Search for the cell housing the specified text and yield its (x, y) center coordinate. 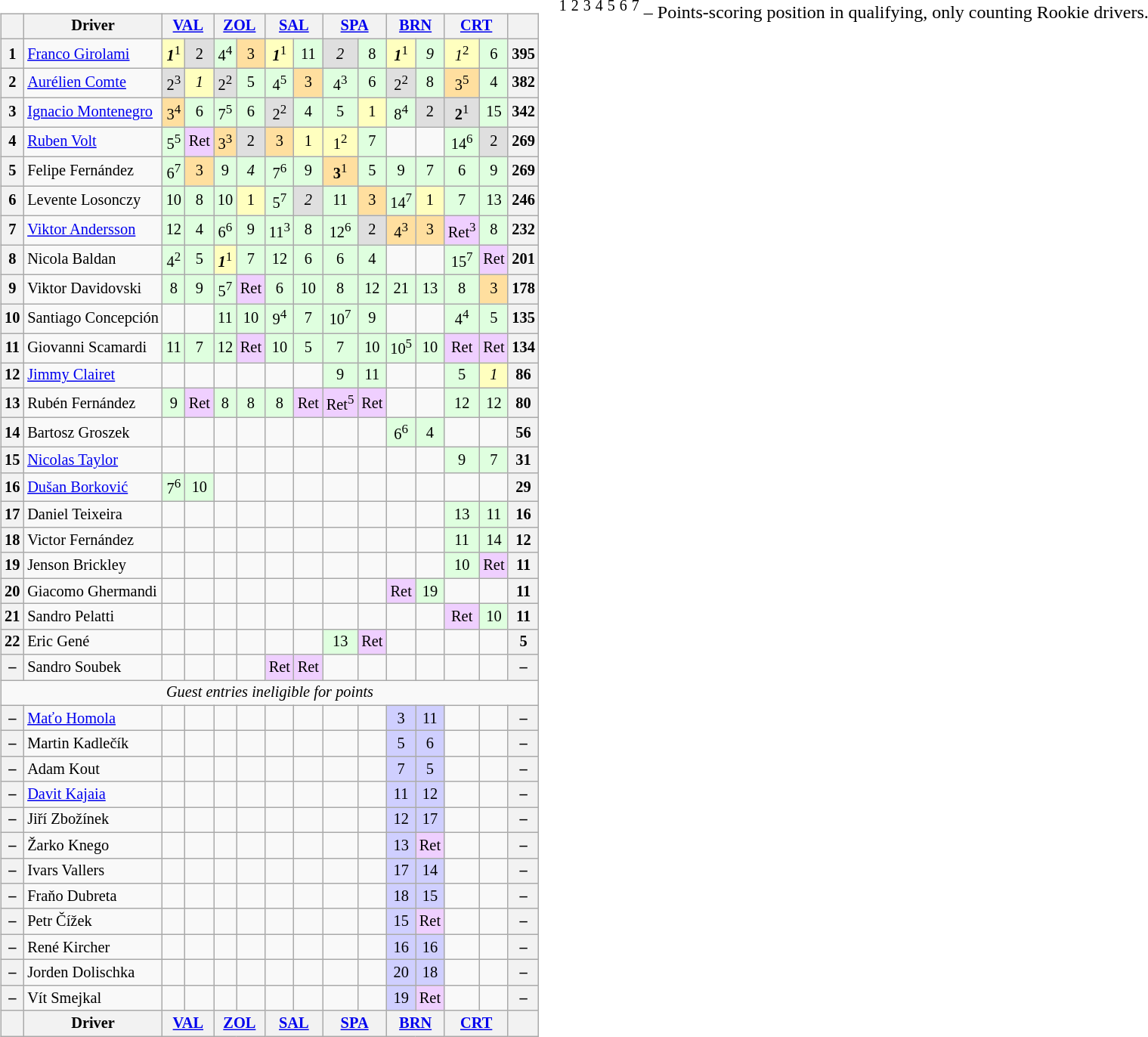
113 (280, 230)
147 (401, 201)
105 (401, 348)
Rubén Fernández (93, 402)
201 (523, 260)
Dušan Borković (93, 487)
Adam Kout (93, 769)
Aurélien Comte (93, 83)
Nicola Baldan (93, 260)
Ignacio Montenegro (93, 112)
157 (462, 260)
Nicolas Taylor (93, 460)
107 (340, 319)
45 (280, 83)
Jiří Zbožínek (93, 820)
56 (523, 432)
Jenson Brickley (93, 565)
Petr Čížek (93, 921)
395 (523, 53)
Sandro Pelatti (93, 617)
Eric Gené (93, 642)
René Kircher (93, 947)
34 (174, 112)
Martin Kadlečík (93, 744)
135 (523, 319)
Daniel Teixeira (93, 515)
Fraňo Dubreta (93, 896)
342 (523, 112)
33 (225, 142)
80 (523, 402)
67 (174, 171)
Maťo Homola (93, 718)
Viktor Andersson (93, 230)
86 (523, 376)
126 (340, 230)
Franco Girolami (93, 53)
Žarko Knego (93, 845)
Ret5 (340, 402)
55 (174, 142)
382 (523, 83)
Ruben Volt (93, 142)
84 (401, 112)
246 (523, 201)
35 (462, 83)
29 (523, 487)
Ret3 (462, 230)
23 (174, 83)
146 (462, 142)
Sandro Soubek (93, 667)
Victor Fernández (93, 540)
Ivars Vallers (93, 871)
Jimmy Clairet (93, 376)
Vít Smejkal (93, 998)
Felipe Fernández (93, 171)
Giovanni Scamardi (93, 348)
Giacomo Ghermandi (93, 591)
Bartosz Groszek (93, 432)
178 (523, 289)
Viktor Davidovski (93, 289)
94 (280, 319)
Levente Losonczy (93, 201)
Jorden Dolischka (93, 973)
Santiago Concepción (93, 319)
134 (523, 348)
232 (523, 230)
Davit Kajaia (93, 794)
42 (174, 260)
Guest entries ineligible for points (269, 693)
75 (225, 112)
